Search for the cell housing the specified text and yield its (X, Y) center coordinate. 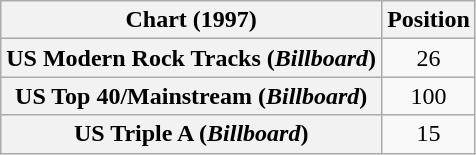
US Top 40/Mainstream (Billboard) (192, 96)
Position (429, 20)
100 (429, 96)
26 (429, 58)
15 (429, 134)
Chart (1997) (192, 20)
US Triple A (Billboard) (192, 134)
US Modern Rock Tracks (Billboard) (192, 58)
